Find where the given text appears and provide that cell's center as [X, Y] coordinate. 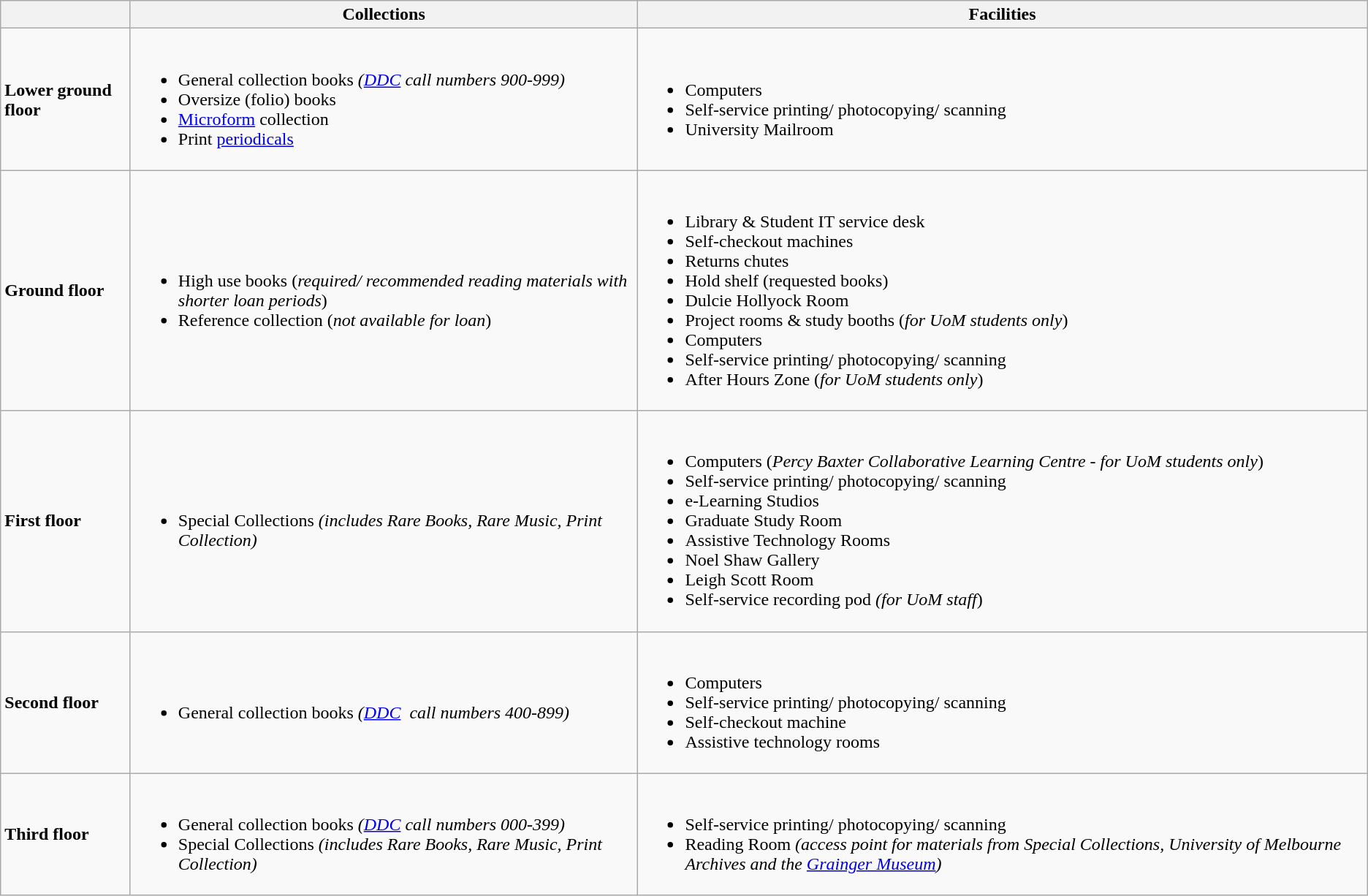
General collection books (DDC call numbers 900-999)Oversize (folio) booksMicroform collectionPrint periodicals [384, 99]
ComputersSelf-service printing/ photocopying/ scanningUniversity Mailroom [1003, 99]
Third floor [66, 835]
High use books (required/ recommended reading materials with shorter loan periods)Reference collection (not available for loan) [384, 291]
Ground floor [66, 291]
First floor [66, 521]
Second floor [66, 702]
Facilities [1003, 15]
General collection books (DDC call numbers 400-899) [384, 702]
ComputersSelf-service printing/ photocopying/ scanningSelf-checkout machineAssistive technology rooms [1003, 702]
Lower ground floor [66, 99]
Special Collections (includes Rare Books, Rare Music, Print Collection) [384, 521]
Collections [384, 15]
General collection books (DDC call numbers 000-399)Special Collections (includes Rare Books, Rare Music, Print Collection) [384, 835]
